Extract the (X, Y) coordinate from the center of the cell holding the provided text.  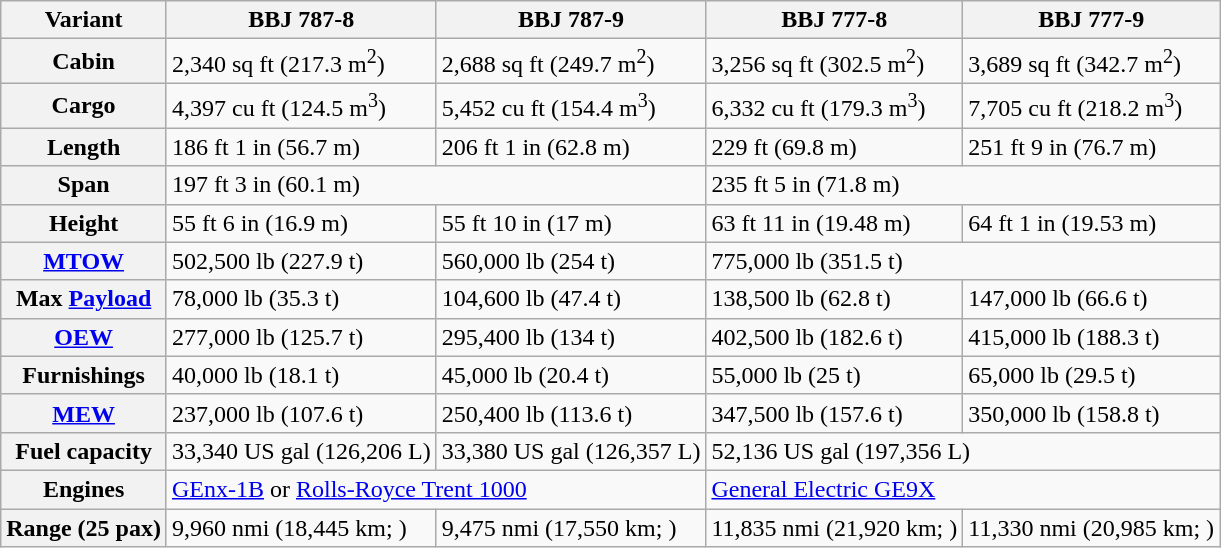
GEnx-1B or Rolls-Royce Trent 1000 (436, 489)
229 ft (69.8 m) (834, 147)
4,397 cu ft (124.5 m3) (301, 106)
BBJ 787-9 (571, 20)
7,705 cu ft (218.2 m3) (1092, 106)
40,000 lb (18.1 t) (301, 375)
65,000 lb (29.5 t) (1092, 375)
45,000 lb (20.4 t) (571, 375)
Range (25 pax) (84, 528)
9,960 nmi (18,445 km; ) (301, 528)
502,500 lb (227.9 t) (301, 261)
Cargo (84, 106)
Height (84, 223)
250,400 lb (113.6 t) (571, 413)
Cabin (84, 62)
235 ft 5 in (71.8 m) (963, 185)
9,475 nmi (17,550 km; ) (571, 528)
347,500 lb (157.6 t) (834, 413)
295,400 lb (134 t) (571, 337)
237,000 lb (107.6 t) (301, 413)
415,000 lb (188.3 t) (1092, 337)
402,500 lb (182.6 t) (834, 337)
Variant (84, 20)
64 ft 1 in (19.53 m) (1092, 223)
55,000 lb (25 t) (834, 375)
206 ft 1 in (62.8 m) (571, 147)
MTOW (84, 261)
2,340 sq ft (217.3 m2) (301, 62)
BBJ 777-8 (834, 20)
11,835 nmi (21,920 km; ) (834, 528)
33,380 US gal (126,357 L) (571, 451)
Max Payload (84, 299)
Furnishings (84, 375)
2,688 sq ft (249.7 m2) (571, 62)
6,332 cu ft (179.3 m3) (834, 106)
197 ft 3 in (60.1 m) (436, 185)
55 ft 6 in (16.9 m) (301, 223)
277,000 lb (125.7 t) (301, 337)
Engines (84, 489)
11,330 nmi (20,985 km; ) (1092, 528)
251 ft 9 in (76.7 m) (1092, 147)
560,000 lb (254 t) (571, 261)
33,340 US gal (126,206 L) (301, 451)
3,689 sq ft (342.7 m2) (1092, 62)
3,256 sq ft (302.5 m2) (834, 62)
MEW (84, 413)
186 ft 1 in (56.7 m) (301, 147)
55 ft 10 in (17 m) (571, 223)
Fuel capacity (84, 451)
OEW (84, 337)
775,000 lb (351.5 t) (963, 261)
147,000 lb (66.6 t) (1092, 299)
104,600 lb (47.4 t) (571, 299)
General Electric GE9X (963, 489)
52,136 US gal (197,356 L) (963, 451)
BBJ 777-9 (1092, 20)
BBJ 787-8 (301, 20)
5,452 cu ft (154.4 m3) (571, 106)
78,000 lb (35.3 t) (301, 299)
Span (84, 185)
63 ft 11 in (19.48 m) (834, 223)
Length (84, 147)
138,500 lb (62.8 t) (834, 299)
350,000 lb (158.8 t) (1092, 413)
